Determine the (x, y) coordinate at the center of the cell enclosing the given text.  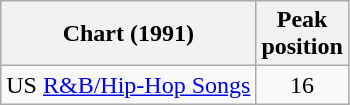
16 (302, 85)
Peakposition (302, 34)
US R&B/Hip-Hop Songs (128, 85)
Chart (1991) (128, 34)
